Provide the (X, Y) coordinate of the cell's center where the given text is located.  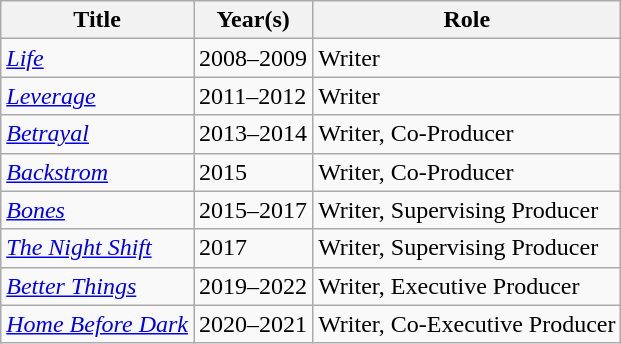
Betrayal (98, 134)
Home Before Dark (98, 324)
2020–2021 (254, 324)
2008–2009 (254, 58)
Writer, Executive Producer (467, 286)
2011–2012 (254, 96)
2017 (254, 248)
Life (98, 58)
2013–2014 (254, 134)
Role (467, 20)
Title (98, 20)
Backstrom (98, 172)
The Night Shift (98, 248)
Bones (98, 210)
2015 (254, 172)
2015–2017 (254, 210)
Better Things (98, 286)
Year(s) (254, 20)
Writer, Co-Executive Producer (467, 324)
2019–2022 (254, 286)
Leverage (98, 96)
